Identify which cell holds the provided text, then report its [X, Y] central coordinate. 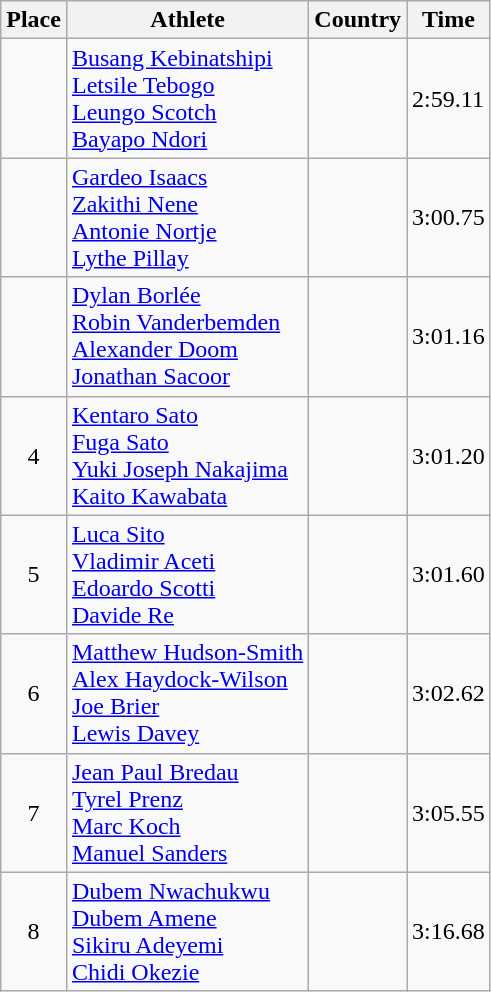
Dubem NwachukwuDubem AmeneSikiru AdeyemiChidi Okezie [187, 932]
Busang KebinatshipiLetsile TebogoLeungo ScotchBayapo Ndori [187, 98]
Country [358, 20]
3:16.68 [449, 932]
5 [34, 574]
6 [34, 694]
4 [34, 456]
3:02.62 [449, 694]
Matthew Hudson-SmithAlex Haydock-WilsonJoe BrierLewis Davey [187, 694]
3:05.55 [449, 812]
Dylan BorléeRobin VanderbemdenAlexander DoomJonathan Sacoor [187, 336]
Kentaro SatoFuga SatoYuki Joseph NakajimaKaito Kawabata [187, 456]
Athlete [187, 20]
3:01.20 [449, 456]
Time [449, 20]
Luca SitoVladimir AcetiEdoardo ScottiDavide Re [187, 574]
2:59.11 [449, 98]
Gardeo IsaacsZakithi NeneAntonie NortjeLythe Pillay [187, 218]
3:01.16 [449, 336]
7 [34, 812]
Place [34, 20]
3:00.75 [449, 218]
Jean Paul BredauTyrel PrenzMarc KochManuel Sanders [187, 812]
8 [34, 932]
3:01.60 [449, 574]
